Identify which cell holds the provided text, then report its [X, Y] central coordinate. 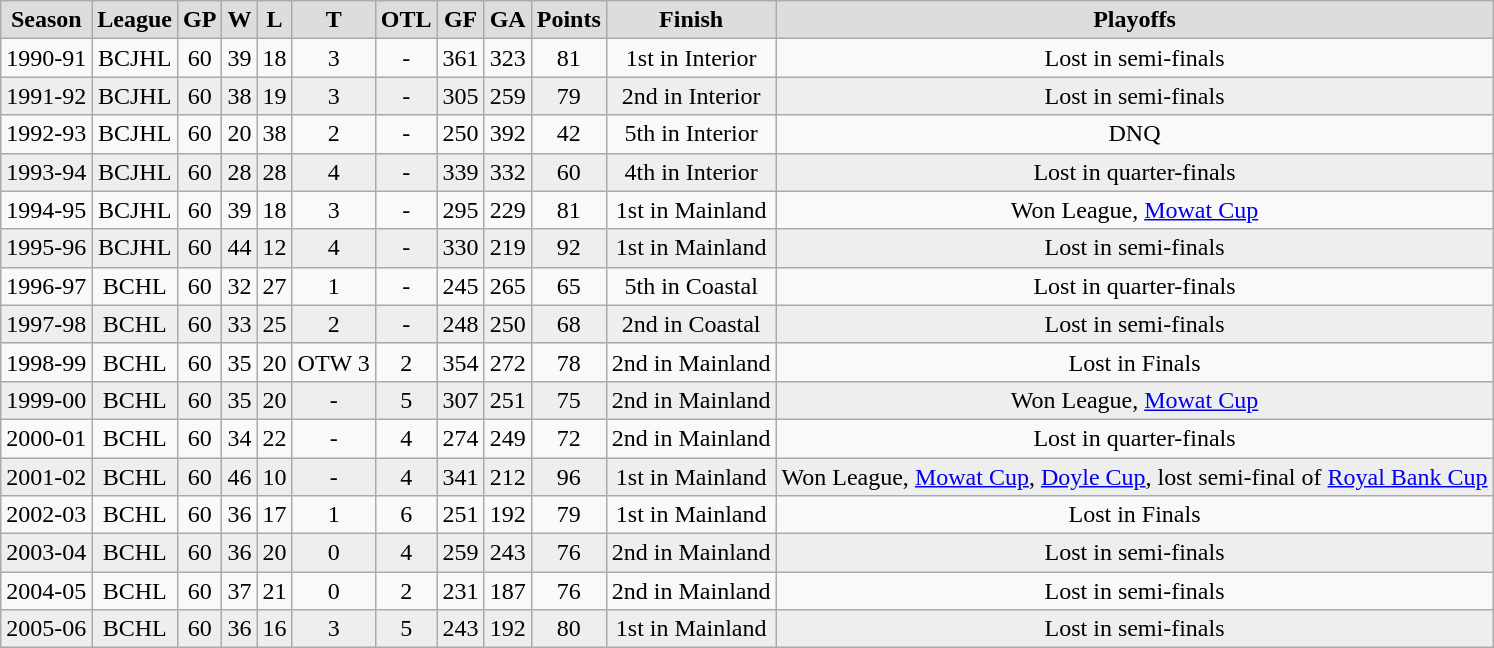
1st in Interior [691, 58]
W [240, 20]
248 [460, 324]
354 [460, 362]
GA [508, 20]
16 [274, 629]
Won League, Mowat Cup, Doyle Cup, lost semi-final of Royal Bank Cup [1134, 477]
T [334, 20]
DNQ [1134, 134]
25 [274, 324]
1993-94 [46, 172]
5th in Interior [691, 134]
330 [460, 248]
96 [568, 477]
72 [568, 438]
2nd in Interior [691, 96]
44 [240, 248]
2005-06 [46, 629]
37 [240, 591]
2003-04 [46, 553]
42 [568, 134]
12 [274, 248]
21 [274, 591]
1994-95 [46, 210]
231 [460, 591]
33 [240, 324]
92 [568, 248]
219 [508, 248]
1996-97 [46, 286]
1998-99 [46, 362]
245 [460, 286]
361 [460, 58]
OTW 3 [334, 362]
10 [274, 477]
1997-98 [46, 324]
L [274, 20]
392 [508, 134]
332 [508, 172]
OTL [406, 20]
19 [274, 96]
212 [508, 477]
Season [46, 20]
78 [568, 362]
339 [460, 172]
249 [508, 438]
GP [200, 20]
1995-96 [46, 248]
305 [460, 96]
341 [460, 477]
2001-02 [46, 477]
187 [508, 591]
274 [460, 438]
1999-00 [46, 400]
307 [460, 400]
75 [568, 400]
68 [568, 324]
323 [508, 58]
65 [568, 286]
265 [508, 286]
80 [568, 629]
Points [568, 20]
32 [240, 286]
1990-91 [46, 58]
5th in Coastal [691, 286]
Finish [691, 20]
1991-92 [46, 96]
2002-03 [46, 515]
2nd in Coastal [691, 324]
4th in Interior [691, 172]
34 [240, 438]
229 [508, 210]
17 [274, 515]
46 [240, 477]
2004-05 [46, 591]
6 [406, 515]
League [135, 20]
Playoffs [1134, 20]
GF [460, 20]
295 [460, 210]
27 [274, 286]
2000-01 [46, 438]
1992-93 [46, 134]
272 [508, 362]
22 [274, 438]
